Locate the cell with the specified text and output its (x, y) center coordinate. 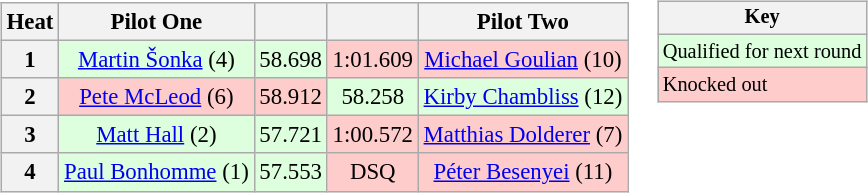
DSQ (372, 172)
Michael Goulian (10) (522, 60)
57.553 (290, 172)
Key (762, 18)
3 (30, 135)
58.912 (290, 97)
58.698 (290, 60)
Matthias Dolderer (7) (522, 135)
4 (30, 172)
Kirby Chambliss (12) (522, 97)
Heat (30, 22)
57.721 (290, 135)
Knocked out (762, 85)
Péter Besenyei (11) (522, 172)
Paul Bonhomme (1) (156, 172)
1:01.609 (372, 60)
1 (30, 60)
Pilot Two (522, 22)
Qualified for next round (762, 51)
2 (30, 97)
Pete McLeod (6) (156, 97)
1:00.572 (372, 135)
58.258 (372, 97)
Pilot One (156, 22)
Martin Šonka (4) (156, 60)
Matt Hall (2) (156, 135)
